Identify which cell holds the provided text, then report its (x, y) central coordinate. 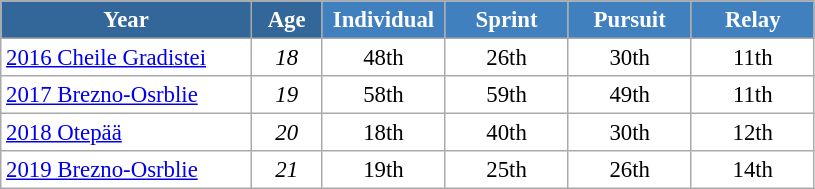
Pursuit (630, 20)
49th (630, 95)
59th (506, 95)
20 (286, 133)
2019 Brezno-Osrblie (126, 170)
40th (506, 133)
12th (752, 133)
14th (752, 170)
19th (384, 170)
25th (506, 170)
Age (286, 20)
18th (384, 133)
Individual (384, 20)
2016 Cheile Gradistei (126, 58)
Year (126, 20)
21 (286, 170)
2017 Brezno-Osrblie (126, 95)
18 (286, 58)
19 (286, 95)
2018 Otepää (126, 133)
58th (384, 95)
Sprint (506, 20)
Relay (752, 20)
48th (384, 58)
